Detect which cell encompasses the target text, then output its [x, y] center coordinate. 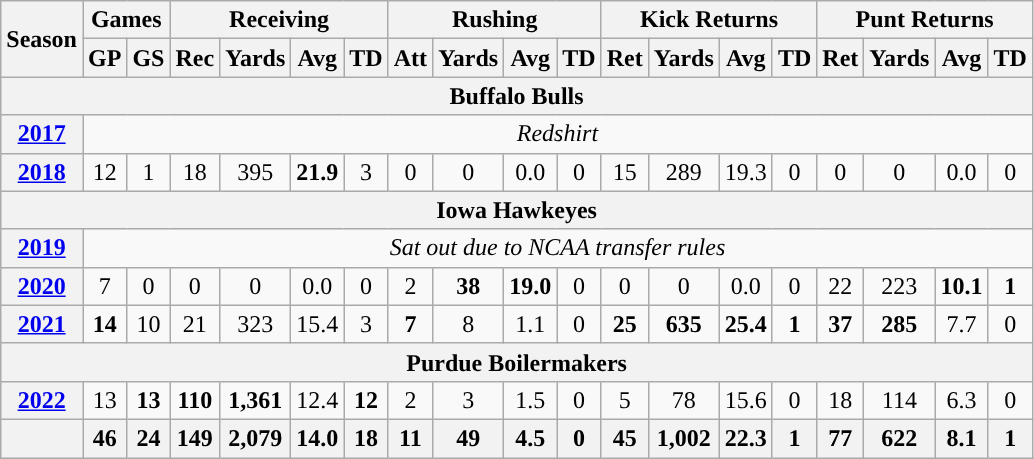
78 [684, 400]
323 [256, 324]
21.9 [318, 172]
Redshirt [557, 134]
395 [256, 172]
10 [148, 324]
289 [684, 172]
2018 [42, 172]
622 [900, 438]
12.4 [318, 400]
7.7 [962, 324]
Punt Returns [925, 20]
14.0 [318, 438]
37 [840, 324]
1,361 [256, 400]
Rec [195, 58]
19.0 [530, 286]
285 [900, 324]
2,079 [256, 438]
223 [900, 286]
15.4 [318, 324]
1.5 [530, 400]
2017 [42, 134]
25 [624, 324]
Rushing [494, 20]
22 [840, 286]
10.1 [962, 286]
Iowa Hawkeyes [517, 210]
Games [126, 20]
Att [410, 58]
21 [195, 324]
5 [624, 400]
38 [468, 286]
45 [624, 438]
19.3 [746, 172]
2022 [42, 400]
8.1 [962, 438]
149 [195, 438]
2020 [42, 286]
Season [42, 39]
114 [900, 400]
GP [104, 58]
15.6 [746, 400]
14 [104, 324]
6.3 [962, 400]
2019 [42, 248]
Kick Returns [709, 20]
Buffalo Bulls [517, 96]
15 [624, 172]
11 [410, 438]
8 [468, 324]
22.3 [746, 438]
1.1 [530, 324]
Purdue Boilermakers [517, 362]
2021 [42, 324]
46 [104, 438]
24 [148, 438]
Sat out due to NCAA transfer rules [557, 248]
110 [195, 400]
25.4 [746, 324]
1,002 [684, 438]
635 [684, 324]
Receiving [279, 20]
77 [840, 438]
4.5 [530, 438]
49 [468, 438]
GS [148, 58]
